Search for the cell housing the specified text and yield its (X, Y) center coordinate. 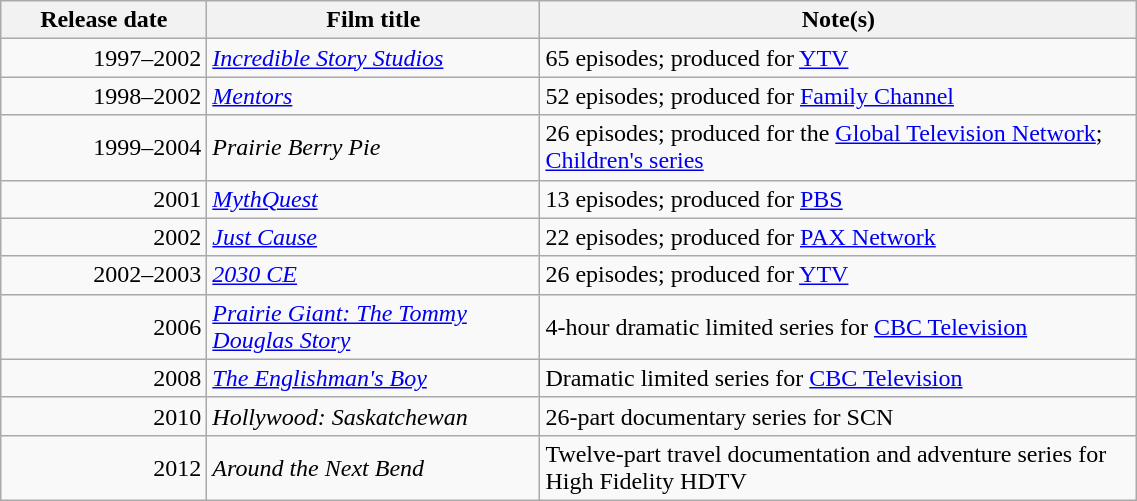
13 episodes; produced for PBS (838, 199)
Note(s) (838, 20)
22 episodes; produced for PAX Network (838, 237)
Release date (104, 20)
2008 (104, 378)
26 episodes; produced for the Global Television Network; Children's series (838, 148)
Film title (374, 20)
2002 (104, 237)
1998–2002 (104, 96)
Prairie Giant: The Tommy Douglas Story (374, 326)
2006 (104, 326)
2030 CE (374, 275)
Mentors (374, 96)
65 episodes; produced for YTV (838, 58)
2012 (104, 468)
Hollywood: Saskatchewan (374, 416)
26 episodes; produced for YTV (838, 275)
4-hour dramatic limited series for CBC Television (838, 326)
Dramatic limited series for CBC Television (838, 378)
The Englishman's Boy (374, 378)
1997–2002 (104, 58)
2010 (104, 416)
Just Cause (374, 237)
Prairie Berry Pie (374, 148)
Twelve-part travel documentation and adventure series for High Fidelity HDTV (838, 468)
1999–2004 (104, 148)
26-part documentary series for SCN (838, 416)
52 episodes; produced for Family Channel (838, 96)
Around the Next Bend (374, 468)
2002–2003 (104, 275)
MythQuest (374, 199)
2001 (104, 199)
Incredible Story Studios (374, 58)
